Output the (x, y) coordinate of the center of the cell containing the given text.  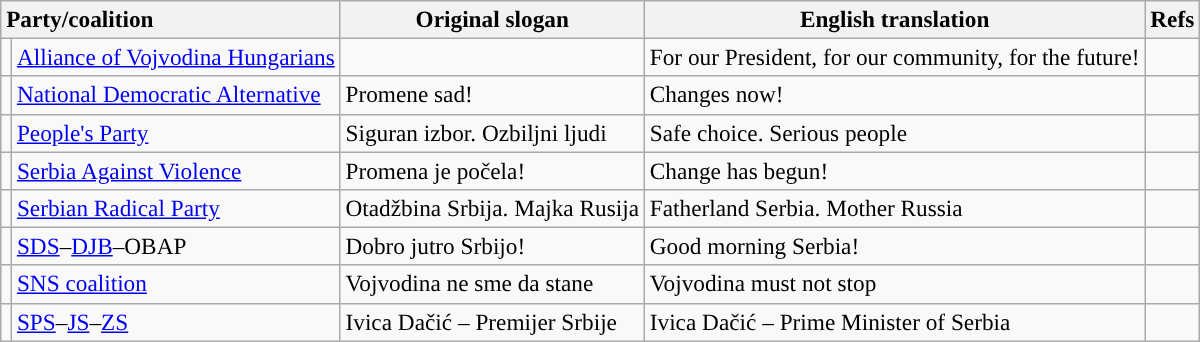
National Democratic Alternative (176, 95)
SDS–DJB–OBAP (176, 246)
Ivica Dačić – Prime Minister of Serbia (894, 322)
Good morning Serbia! (894, 246)
Changes now! (894, 95)
SPS–JS–ZS (176, 322)
Safe choice. Serious people (894, 133)
Dobro jutro Srbijo! (492, 246)
Otadžbina Srbija. Majka Rusija (492, 208)
Promene sad! (492, 95)
Refs (1172, 19)
SNS coalition (176, 284)
Promena je počela! (492, 170)
Vojvodina ne sme da stane (492, 284)
Fatherland Serbia. Mother Russia (894, 208)
Serbia Against Violence (176, 170)
Siguran izbor. Ozbiljni ljudi (492, 133)
Original slogan (492, 19)
Alliance of Vojvodina Hungarians (176, 57)
For our President, for our community, for the future! (894, 57)
Serbian Radical Party (176, 208)
Change has begun! (894, 170)
Party/coalition (170, 19)
English translation (894, 19)
Ivica Dačić – Premijer Srbije (492, 322)
Vojvodina must not stop (894, 284)
People's Party (176, 133)
